Return the (x, y) coordinate for the center point of the cell that contains the specified text.  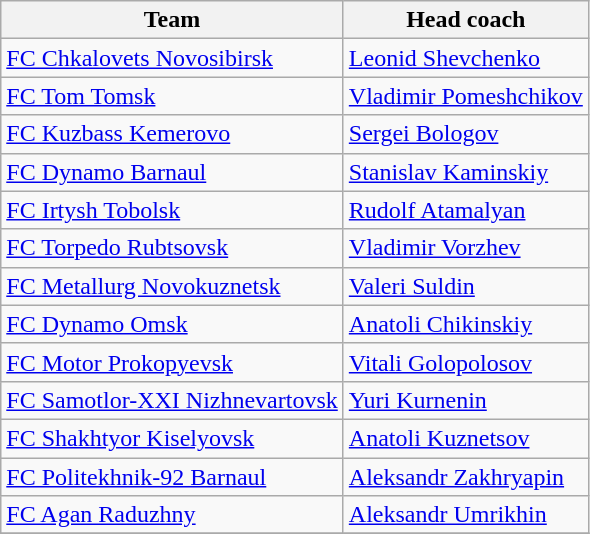
FC Metallurg Novokuznetsk (172, 286)
FC Chkalovets Novosibirsk (172, 58)
FC Politekhnik-92 Barnaul (172, 477)
Anatoli Kuznetsov (466, 438)
Leonid Shevchenko (466, 58)
FC Shakhtyor Kiselyovsk (172, 438)
FC Samotlor-XXI Nizhnevartovsk (172, 400)
FC Tom Tomsk (172, 96)
FC Kuzbass Kemerovo (172, 134)
FC Motor Prokopyevsk (172, 362)
FC Dynamo Omsk (172, 324)
Head coach (466, 20)
Vladimir Vorzhev (466, 248)
FC Agan Raduzhny (172, 515)
Sergei Bologov (466, 134)
Rudolf Atamalyan (466, 210)
FC Torpedo Rubtsovsk (172, 248)
Stanislav Kaminskiy (466, 172)
FC Dynamo Barnaul (172, 172)
Anatoli Chikinskiy (466, 324)
Aleksandr Zakhryapin (466, 477)
Aleksandr Umrikhin (466, 515)
Team (172, 20)
Vladimir Pomeshchikov (466, 96)
Vitali Golopolosov (466, 362)
Valeri Suldin (466, 286)
Yuri Kurnenin (466, 400)
FC Irtysh Tobolsk (172, 210)
